Search for the cell housing the specified text and yield its (x, y) center coordinate. 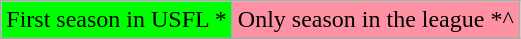
First season in USFL * (117, 20)
Only season in the league *^ (376, 20)
